From the cell containing the given text, extract its center point as (x, y) coordinate. 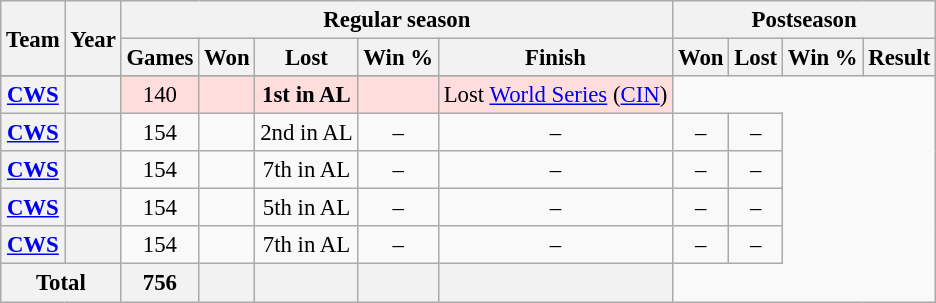
140 (160, 95)
2nd in AL (306, 133)
Regular season (397, 20)
5th in AL (306, 208)
1st in AL (306, 95)
Team (33, 38)
Result (900, 58)
Total (61, 283)
756 (160, 283)
Finish (555, 58)
Year (93, 38)
Postseason (804, 20)
Games (160, 58)
Lost World Series (CIN) (555, 95)
